Return (X, Y) of the center of cell containing provided text 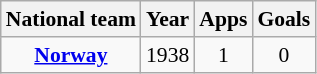
1938 (168, 55)
Goals (284, 19)
0 (284, 55)
Apps (223, 19)
Norway (71, 55)
National team (71, 19)
Year (168, 19)
1 (223, 55)
